Locate the cell with the specified text and output its (X, Y) center coordinate. 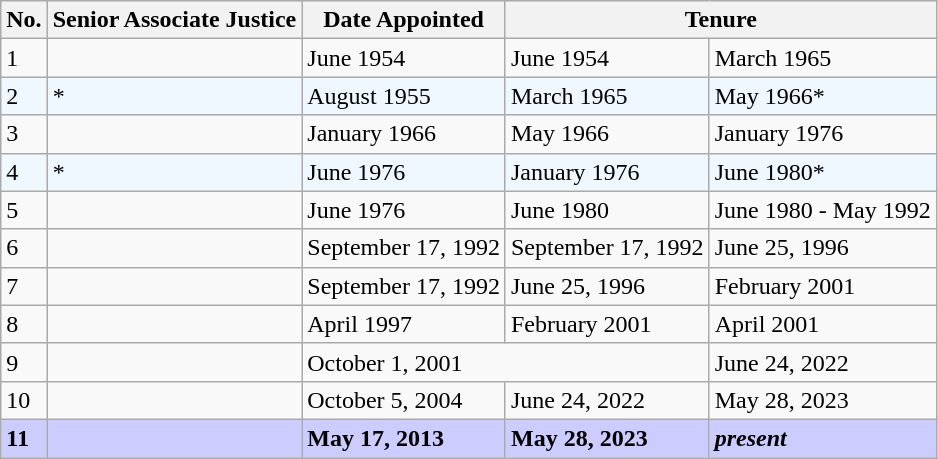
11 (24, 438)
8 (24, 324)
7 (24, 286)
2 (24, 96)
present (822, 438)
1 (24, 58)
5 (24, 210)
4 (24, 172)
August 1955 (404, 96)
No. (24, 20)
Date Appointed (404, 20)
June 1980* (822, 172)
3 (24, 134)
Senior Associate Justice (174, 20)
April 2001 (822, 324)
June 1980 (607, 210)
10 (24, 400)
January 1966 (404, 134)
9 (24, 362)
May 1966* (822, 96)
October 1, 2001 (506, 362)
June 1980 - May 1992 (822, 210)
Tenure (720, 20)
October 5, 2004 (404, 400)
April 1997 (404, 324)
May 17, 2013 (404, 438)
6 (24, 248)
May 1966 (607, 134)
